Scan for the cell matching the given text and deliver its [x, y] coordinate at center. 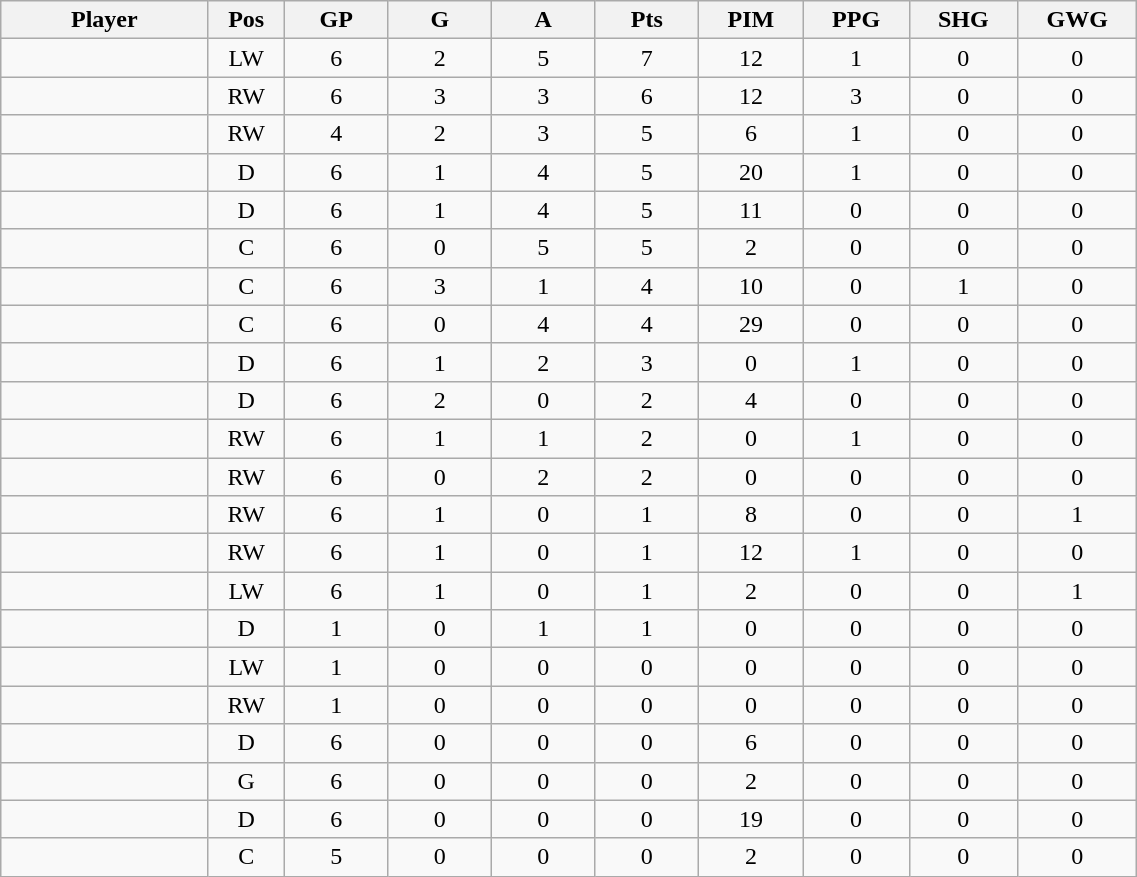
Pos [246, 20]
SHG [964, 20]
A [544, 20]
7 [647, 58]
20 [752, 172]
8 [752, 515]
29 [752, 324]
10 [752, 286]
11 [752, 210]
Player [104, 20]
GWG [1078, 20]
PPG [856, 20]
Pts [647, 20]
GP [336, 20]
19 [752, 819]
PIM [752, 20]
